Determine the [X, Y] coordinate at the center of the cell enclosing the given text.  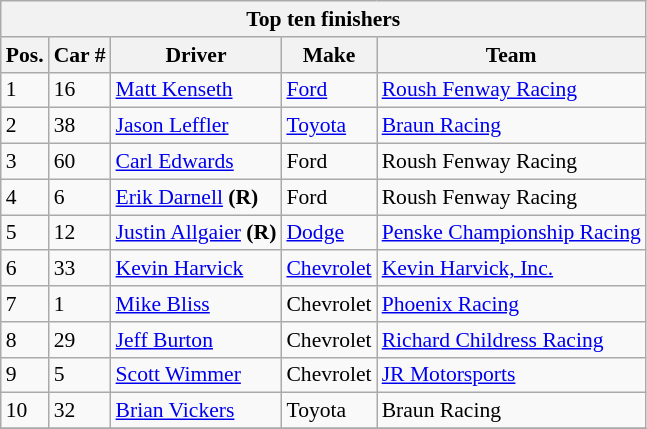
4 [25, 197]
Erik Darnell (R) [196, 197]
Mike Bliss [196, 304]
9 [25, 375]
Driver [196, 55]
29 [80, 340]
38 [80, 126]
16 [80, 90]
Dodge [328, 233]
Team [512, 55]
JR Motorsports [512, 375]
Jason Leffler [196, 126]
Phoenix Racing [512, 304]
Kevin Harvick [196, 269]
3 [25, 162]
60 [80, 162]
12 [80, 233]
32 [80, 411]
Jeff Burton [196, 340]
Richard Childress Racing [512, 340]
Carl Edwards [196, 162]
8 [25, 340]
Kevin Harvick, Inc. [512, 269]
Justin Allgaier (R) [196, 233]
Scott Wimmer [196, 375]
Make [328, 55]
33 [80, 269]
Matt Kenseth [196, 90]
Brian Vickers [196, 411]
Car # [80, 55]
10 [25, 411]
Top ten finishers [324, 19]
2 [25, 126]
Pos. [25, 55]
Penske Championship Racing [512, 233]
7 [25, 304]
